Scan for the cell matching the given text and deliver its [x, y] coordinate at center. 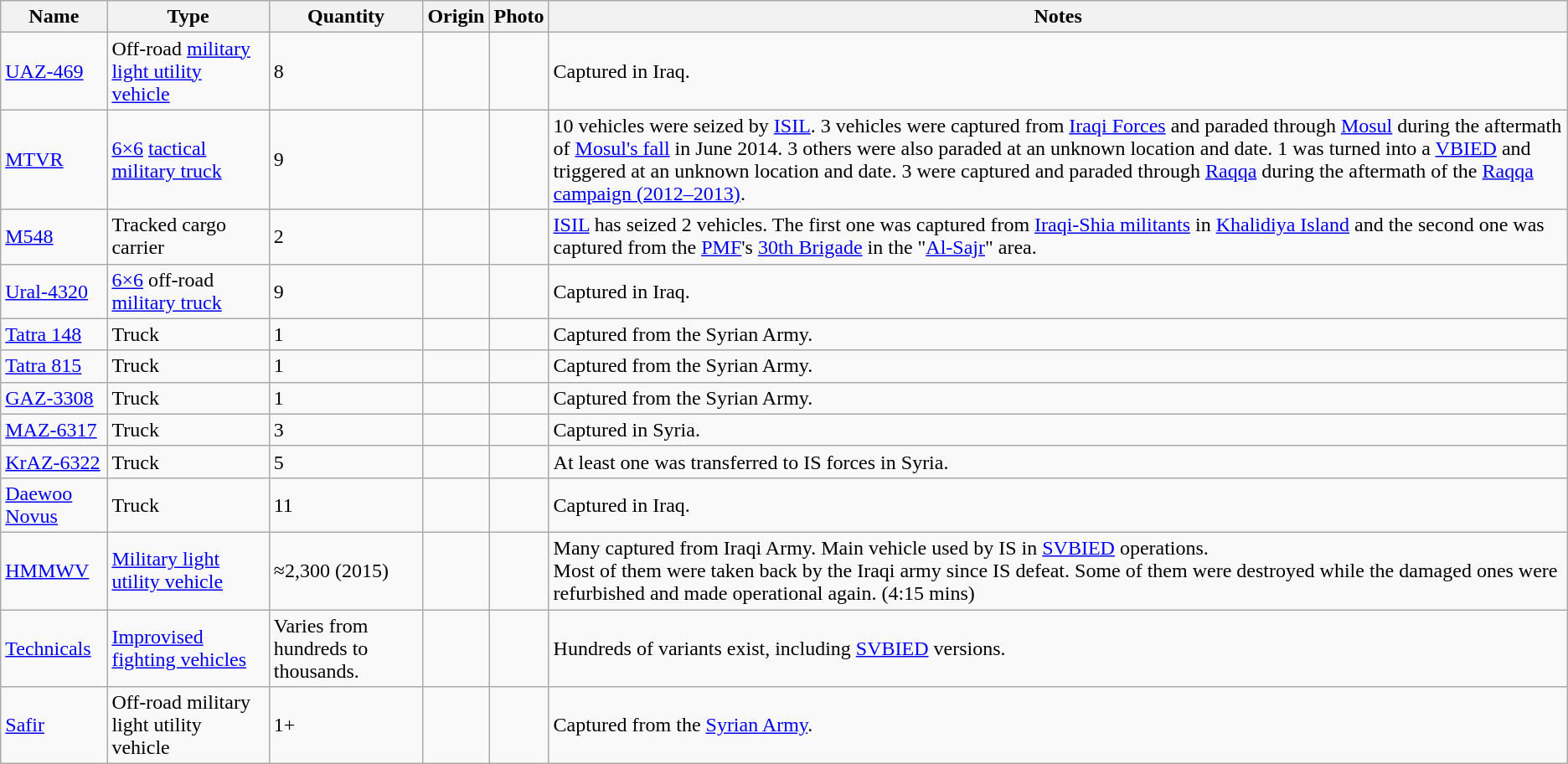
6×6 tactical military truck [188, 159]
Ural-4320 [54, 292]
Name [54, 17]
Tatra 148 [54, 334]
5 [346, 462]
GAZ-3308 [54, 398]
Military light utility vehicle [188, 570]
Quantity [346, 17]
Captured in Syria. [1058, 430]
Notes [1058, 17]
2 [346, 236]
Safir [54, 725]
11 [346, 504]
Photo [519, 17]
UAZ-469 [54, 71]
Tracked cargo carrier [188, 236]
Improvised fighting vehicles [188, 648]
Daewoo Novus [54, 504]
Type [188, 17]
MAZ-6317 [54, 430]
HMMWV [54, 570]
At least one was transferred to IS forces in Syria. [1058, 462]
Technicals [54, 648]
6×6 off-road military truck [188, 292]
MTVR [54, 159]
8 [346, 71]
M548 [54, 236]
Tatra 815 [54, 366]
Origin [456, 17]
3 [346, 430]
KrAZ-6322 [54, 462]
≈2,300 (2015) [346, 570]
Varies from hundreds to thousands. [346, 648]
1+ [346, 725]
Hundreds of variants exist, including SVBIED versions. [1058, 648]
